Search for the cell housing the specified text and yield its (X, Y) center coordinate. 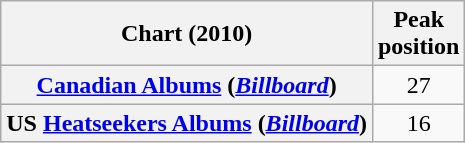
Chart (2010) (187, 34)
Peak position (418, 34)
US Heatseekers Albums (Billboard) (187, 123)
Canadian Albums (Billboard) (187, 85)
27 (418, 85)
16 (418, 123)
